Locate the cell with the specified text and output its [X, Y] center coordinate. 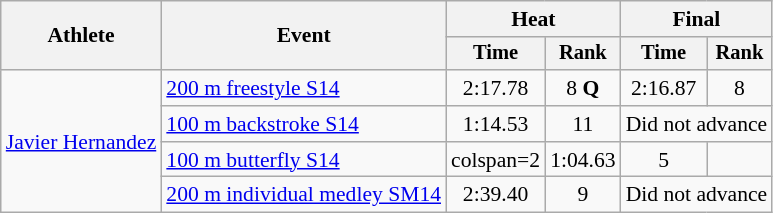
1:14.53 [496, 124]
Final [697, 19]
200 m freestyle S14 [304, 88]
Javier Hernandez [82, 141]
Event [304, 36]
100 m backstroke S14 [304, 124]
Athlete [82, 36]
9 [582, 195]
Heat [534, 19]
2:17.78 [496, 88]
8 Q [582, 88]
colspan=2 [496, 160]
200 m individual medley SM14 [304, 195]
1:04.63 [582, 160]
2:39.40 [496, 195]
11 [582, 124]
2:16.87 [664, 88]
100 m butterfly S14 [304, 160]
5 [664, 160]
8 [740, 88]
